Scan for the cell matching the given text and deliver its [x, y] coordinate at center. 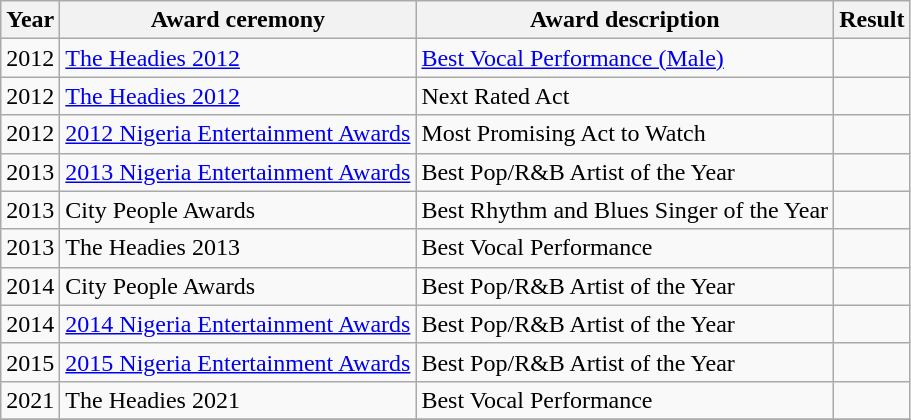
2015 Nigeria Entertainment Awards [238, 362]
The Headies 2021 [238, 400]
Award description [625, 20]
The Headies 2013 [238, 248]
2013 Nigeria Entertainment Awards [238, 172]
2012 Nigeria Entertainment Awards [238, 134]
Next Rated Act [625, 96]
Year [30, 20]
Best Vocal Performance (Male) [625, 58]
Award ceremony [238, 20]
2014 Nigeria Entertainment Awards [238, 324]
2021 [30, 400]
Most Promising Act to Watch [625, 134]
Best Rhythm and Blues Singer of the Year [625, 210]
2015 [30, 362]
Result [872, 20]
